Return the [x, y] coordinate for the center point of the cell that contains the specified text.  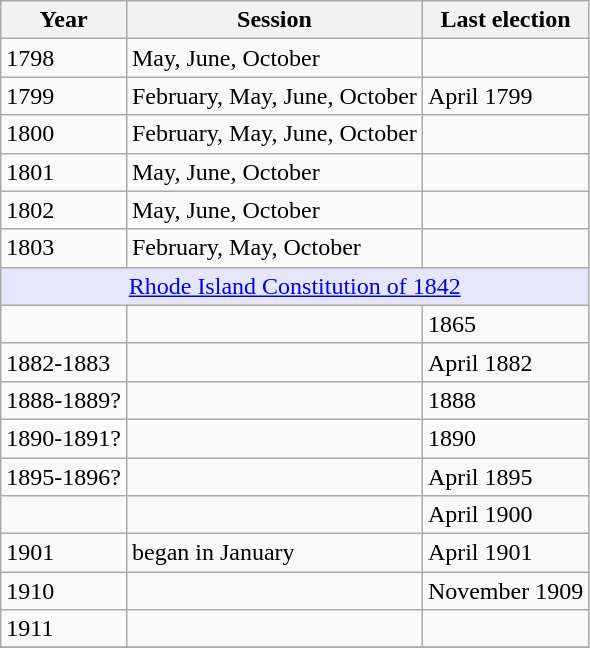
1882-1883 [64, 362]
1802 [64, 210]
1901 [64, 553]
February, May, October [274, 248]
Last election [505, 20]
Session [274, 20]
1888 [505, 400]
began in January [274, 553]
November 1909 [505, 591]
1798 [64, 58]
April 1900 [505, 515]
Rhode Island Constitution of 1842 [295, 286]
Year [64, 20]
1890 [505, 438]
1801 [64, 172]
1911 [64, 629]
1865 [505, 324]
1888-1889? [64, 400]
1895-1896? [64, 477]
1800 [64, 134]
1799 [64, 96]
April 1895 [505, 477]
April 1799 [505, 96]
1803 [64, 248]
1890-1891? [64, 438]
April 1901 [505, 553]
April 1882 [505, 362]
1910 [64, 591]
